Detect which cell encompasses the target text, then output its [X, Y] center coordinate. 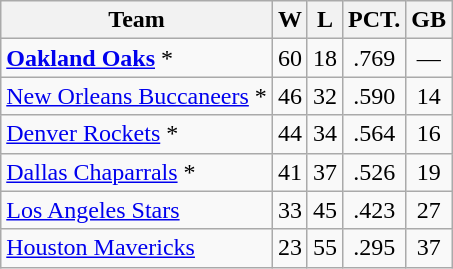
18 [324, 58]
55 [324, 248]
.423 [374, 210]
Denver Rockets * [137, 134]
19 [429, 172]
41 [290, 172]
L [324, 20]
27 [429, 210]
GB [429, 20]
.526 [374, 172]
Los Angeles Stars [137, 210]
14 [429, 96]
.295 [374, 248]
33 [290, 210]
34 [324, 134]
— [429, 58]
45 [324, 210]
.590 [374, 96]
Houston Mavericks [137, 248]
16 [429, 134]
W [290, 20]
.564 [374, 134]
Dallas Chaparrals * [137, 172]
.769 [374, 58]
46 [290, 96]
Team [137, 20]
60 [290, 58]
New Orleans Buccaneers * [137, 96]
44 [290, 134]
32 [324, 96]
23 [290, 248]
PCT. [374, 20]
Oakland Oaks * [137, 58]
